Extract the [x, y] coordinate from the center of the cell holding the provided text.  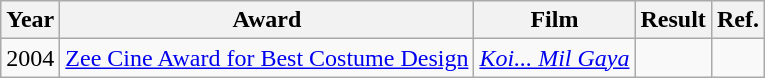
Zee Cine Award for Best Costume Design [267, 58]
Ref. [738, 20]
Year [30, 20]
Award [267, 20]
Film [554, 20]
Koi... Mil Gaya [554, 58]
2004 [30, 58]
Result [673, 20]
